Detect which cell encompasses the target text, then output its (x, y) center coordinate. 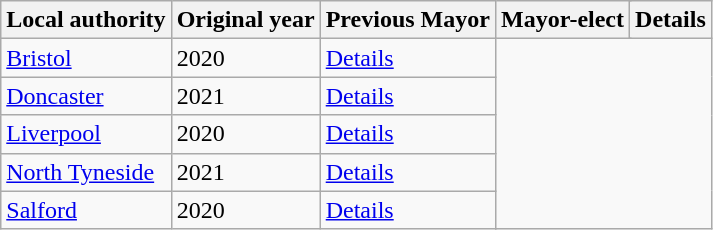
Local authority (86, 20)
Salford (86, 210)
Doncaster (86, 96)
Liverpool (86, 134)
Previous Mayor (408, 20)
North Tyneside (86, 172)
Original year (246, 20)
Bristol (86, 58)
Mayor-elect (562, 20)
